Provide the (X, Y) coordinate of the cell's center where the given text is located.  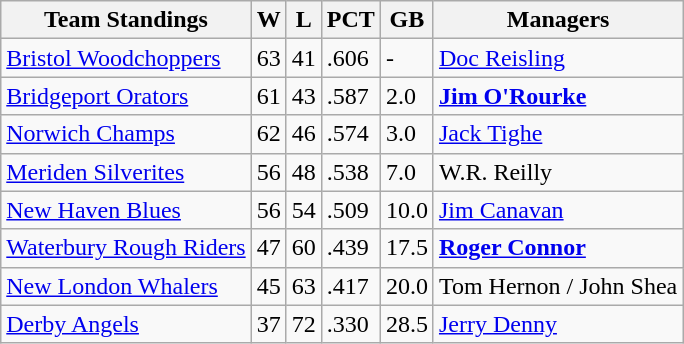
Derby Angels (126, 324)
46 (304, 134)
Jim O'Rourke (558, 96)
.509 (350, 210)
.606 (350, 58)
37 (268, 324)
2.0 (406, 96)
New Haven Blues (126, 210)
54 (304, 210)
62 (268, 134)
43 (304, 96)
L (304, 20)
- (406, 58)
.587 (350, 96)
.574 (350, 134)
Jerry Denny (558, 324)
New London Whalers (126, 286)
Waterbury Rough Riders (126, 248)
20.0 (406, 286)
Managers (558, 20)
W.R. Reilly (558, 172)
Meriden Silverites (126, 172)
GB (406, 20)
.330 (350, 324)
.417 (350, 286)
10.0 (406, 210)
61 (268, 96)
41 (304, 58)
28.5 (406, 324)
Bridgeport Orators (126, 96)
Norwich Champs (126, 134)
47 (268, 248)
.538 (350, 172)
Roger Connor (558, 248)
Team Standings (126, 20)
Jack Tighe (558, 134)
60 (304, 248)
72 (304, 324)
.439 (350, 248)
7.0 (406, 172)
W (268, 20)
Bristol Woodchoppers (126, 58)
45 (268, 286)
3.0 (406, 134)
Jim Canavan (558, 210)
Tom Hernon / John Shea (558, 286)
Doc Reisling (558, 58)
17.5 (406, 248)
48 (304, 172)
PCT (350, 20)
